Search for the cell housing the specified text and yield its [X, Y] center coordinate. 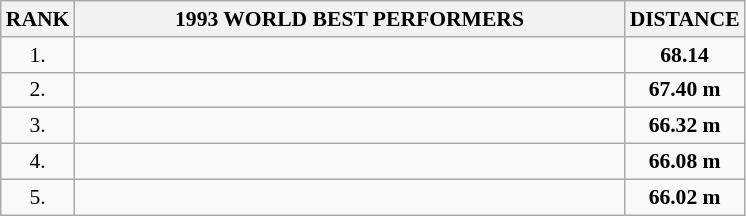
DISTANCE [685, 19]
RANK [38, 19]
1. [38, 55]
66.32 m [685, 126]
1993 WORLD BEST PERFORMERS [349, 19]
66.08 m [685, 162]
67.40 m [685, 90]
4. [38, 162]
3. [38, 126]
5. [38, 197]
68.14 [685, 55]
2. [38, 90]
66.02 m [685, 197]
